Pinpoint the cell where the given text exists, returning its (x, y) midpoint coordinate. 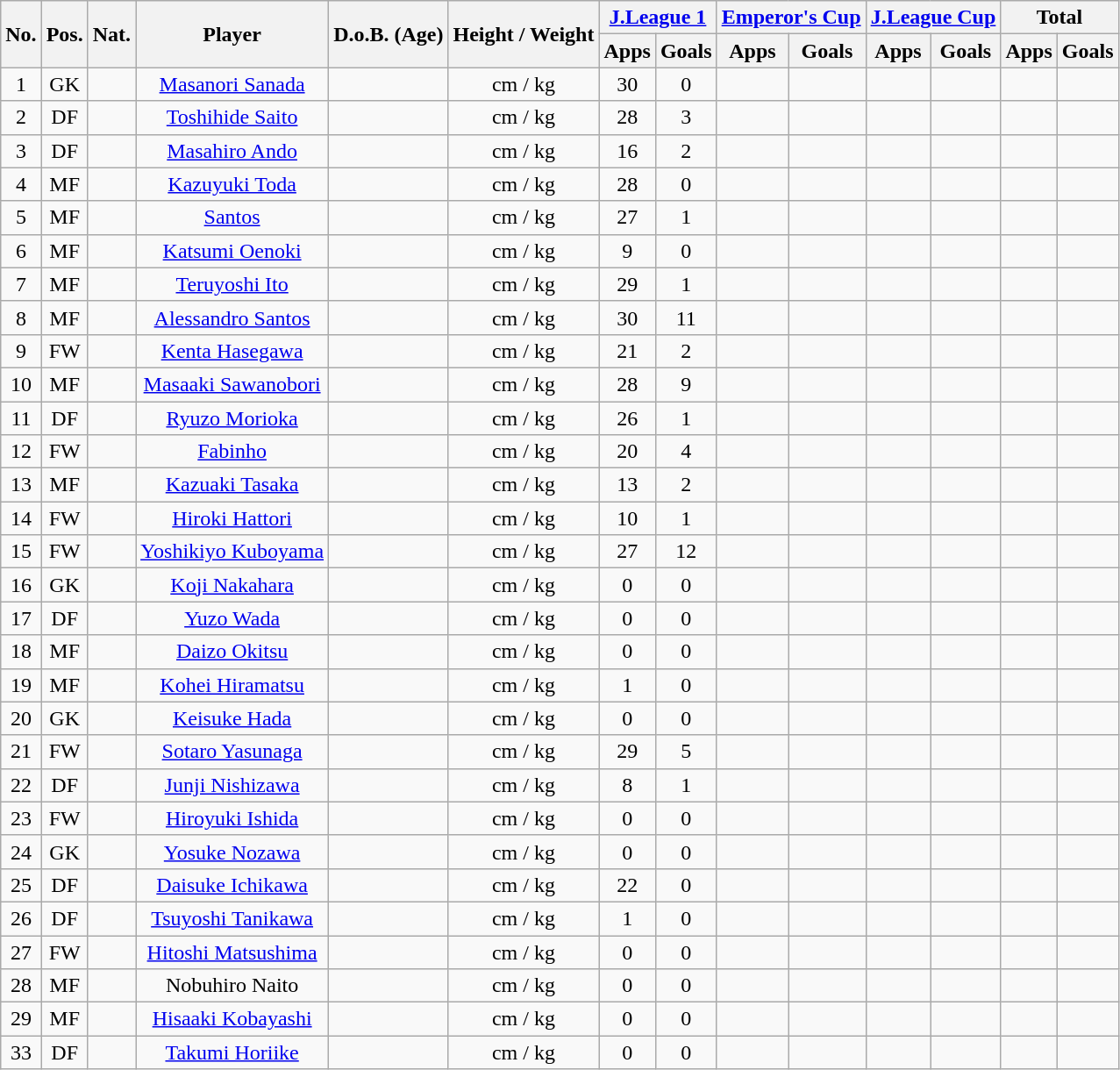
D.o.B. (Age) (389, 34)
Masanori Sanada (232, 84)
Kazuaki Tasaka (232, 485)
Pos. (65, 34)
Tsuyoshi Tanikawa (232, 918)
Keisuke Hada (232, 718)
Nat. (111, 34)
17 (21, 618)
7 (21, 284)
Total (1059, 18)
Hiroki Hattori (232, 518)
Hitoshi Matsushima (232, 952)
Kazuyuki Toda (232, 184)
Emperor's Cup (791, 18)
Ryuzo Morioka (232, 418)
Kohei Hiramatsu (232, 685)
Daizo Okitsu (232, 652)
Santos (232, 218)
15 (21, 552)
J.League Cup (933, 18)
No. (21, 34)
6 (21, 251)
24 (21, 852)
J.League 1 (658, 18)
25 (21, 885)
Yosuke Nozawa (232, 852)
Junji Nishizawa (232, 785)
19 (21, 685)
Daisuke Ichikawa (232, 885)
14 (21, 518)
Koji Nakahara (232, 585)
Teruyoshi Ito (232, 284)
Hiroyuki Ishida (232, 818)
Masaaki Sawanobori (232, 384)
Fabinho (232, 452)
Kenta Hasegawa (232, 351)
Nobuhiro Naito (232, 986)
Alessandro Santos (232, 317)
Toshihide Saito (232, 118)
Player (232, 34)
23 (21, 818)
Yuzo Wada (232, 618)
Katsumi Oenoki (232, 251)
33 (21, 1052)
18 (21, 652)
Takumi Horiike (232, 1052)
Yoshikiyo Kuboyama (232, 552)
Height / Weight (524, 34)
Masahiro Ando (232, 151)
Sotaro Yasunaga (232, 752)
Hisaaki Kobayashi (232, 1019)
